Provide the [x, y] coordinate of the cell's center where the given text is located.  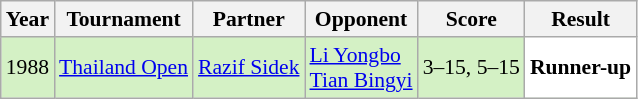
1988 [28, 68]
3–15, 5–15 [472, 68]
Year [28, 19]
Score [472, 19]
Thailand Open [124, 68]
Tournament [124, 19]
Razif Sidek [248, 68]
Li Yongbo Tian Bingyi [360, 68]
Partner [248, 19]
Opponent [360, 19]
Runner-up [580, 68]
Result [580, 19]
